Capture the cell that displays the provided text and extract its (X, Y) central coordinate. 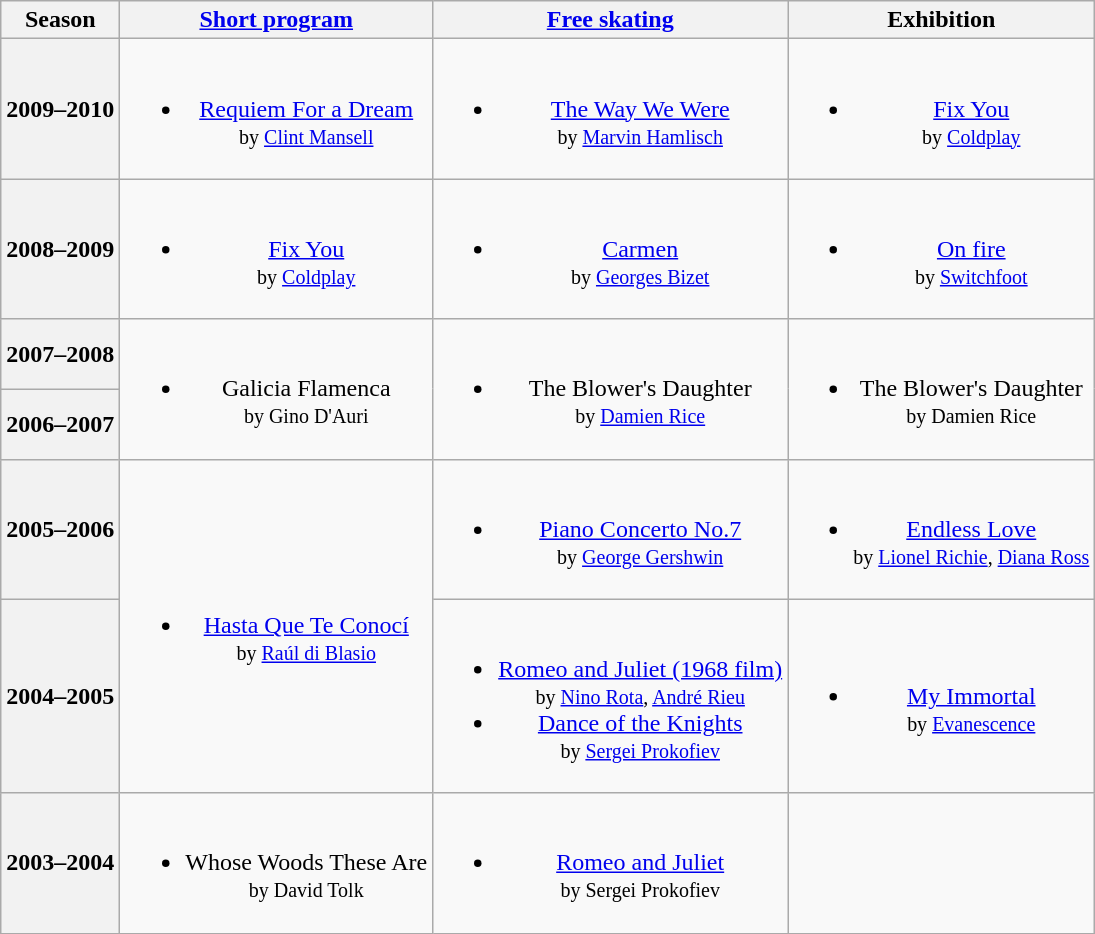
2006–2007 (60, 424)
On fire by Switchfoot (942, 249)
2005–2006 (60, 529)
Free skating (610, 20)
Piano Concerto No.7 by George Gershwin (610, 529)
My Immortal by Evanescence (942, 696)
2003–2004 (60, 863)
Requiem For a Dream by Clint Mansell (276, 109)
Short program (276, 20)
The Way We Were by Marvin Hamlisch (610, 109)
Whose Woods These Are by David Tolk (276, 863)
Romeo and Juliet (1968 film) by Nino Rota, André Rieu Dance of the Knights by Sergei Prokofiev (610, 696)
Galicia Flamenca by Gino D'Auri (276, 389)
Exhibition (942, 20)
Carmen by Georges Bizet (610, 249)
2004–2005 (60, 696)
Hasta Que Te Conocí by Raúl di Blasio (276, 626)
2008–2009 (60, 249)
2009–2010 (60, 109)
Season (60, 20)
Endless Love by Lionel Richie, Diana Ross (942, 529)
Romeo and Juliet by Sergei Prokofiev (610, 863)
2007–2008 (60, 354)
